From the cell containing the given text, extract its center point as [x, y] coordinate. 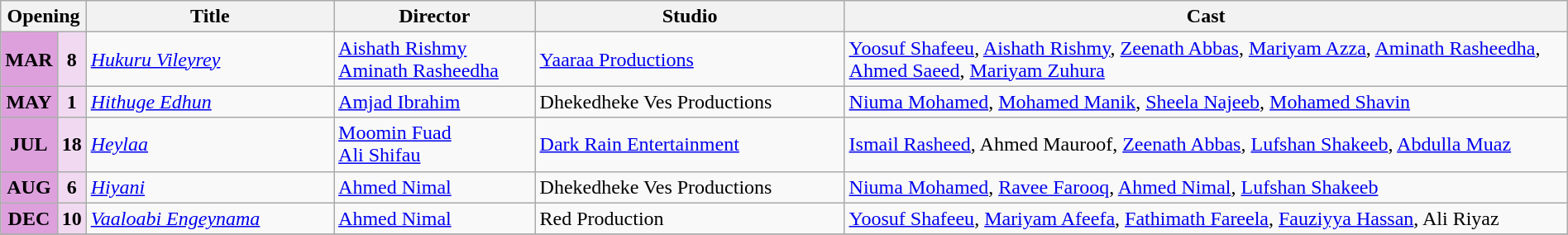
Red Production [690, 218]
Niuma Mohamed, Mohamed Manik, Sheela Najeeb, Mohamed Shavin [1206, 102]
Hukuru Vileyrey [210, 60]
AUG [29, 187]
Aishath RishmyAminath Rasheedha [435, 60]
6 [71, 187]
Studio [690, 17]
Yoosuf Shafeeu, Aishath Rishmy, Zeenath Abbas, Mariyam Azza, Aminath Rasheedha, Ahmed Saeed, Mariyam Zuhura [1206, 60]
DEC [29, 218]
MAR [29, 60]
Amjad Ibrahim [435, 102]
8 [71, 60]
Ismail Rasheed, Ahmed Mauroof, Zeenath Abbas, Lufshan Shakeeb, Abdulla Muaz [1206, 144]
JUL [29, 144]
18 [71, 144]
1 [71, 102]
Opening [43, 17]
Cast [1206, 17]
Yaaraa Productions [690, 60]
Vaaloabi Engeynama [210, 218]
Hithuge Edhun [210, 102]
Hiyani [210, 187]
Moomin FuadAli Shifau [435, 144]
Dark Rain Entertainment [690, 144]
10 [71, 218]
MAY [29, 102]
Yoosuf Shafeeu, Mariyam Afeefa, Fathimath Fareela, Fauziyya Hassan, Ali Riyaz [1206, 218]
Niuma Mohamed, Ravee Farooq, Ahmed Nimal, Lufshan Shakeeb [1206, 187]
Director [435, 17]
Title [210, 17]
Heylaa [210, 144]
